Pinpoint the cell where the given text exists, returning its [x, y] midpoint coordinate. 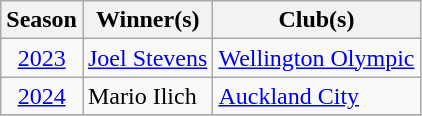
Season [42, 20]
Auckland City [316, 96]
Winner(s) [147, 20]
Wellington Olympic [316, 58]
2023 [42, 58]
Joel Stevens [147, 58]
Club(s) [316, 20]
2024 [42, 96]
Mario Ilich [147, 96]
